Return (X, Y) of the center of cell containing provided text 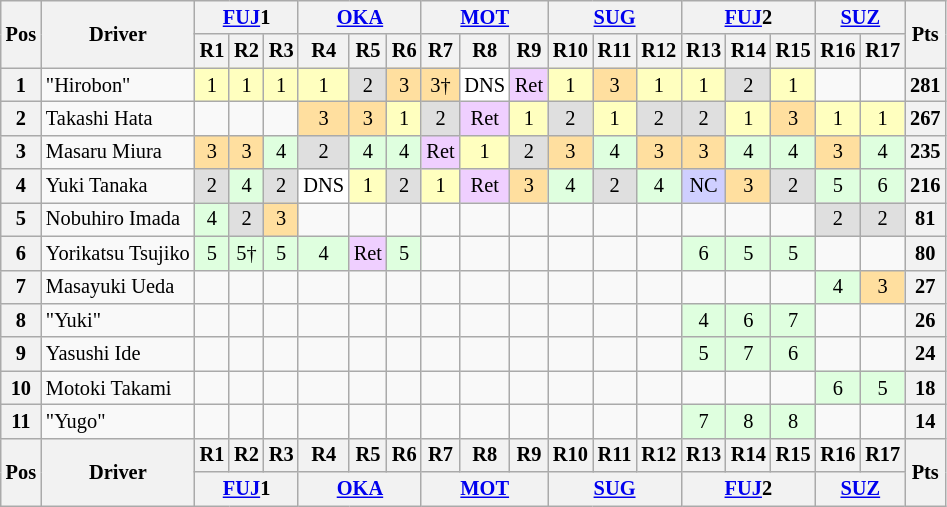
267 (925, 118)
5† (246, 253)
235 (925, 152)
10 (21, 388)
27 (925, 287)
80 (925, 253)
9 (21, 354)
NC (704, 186)
"Hirobon" (118, 85)
Takashi Hata (118, 118)
26 (925, 320)
216 (925, 186)
11 (21, 421)
Motoki Takami (118, 388)
81 (925, 219)
14 (925, 421)
18 (925, 388)
Nobuhiro Imada (118, 219)
Yorikatsu Tsujiko (118, 253)
281 (925, 85)
Yasushi Ide (118, 354)
"Yuki" (118, 320)
Masaru Miura (118, 152)
"Yugo" (118, 421)
Yuki Tanaka (118, 186)
24 (925, 354)
Masayuki Ueda (118, 287)
3† (440, 85)
